For the text-containing cell, return its midpoint in [x, y] coordinate format. 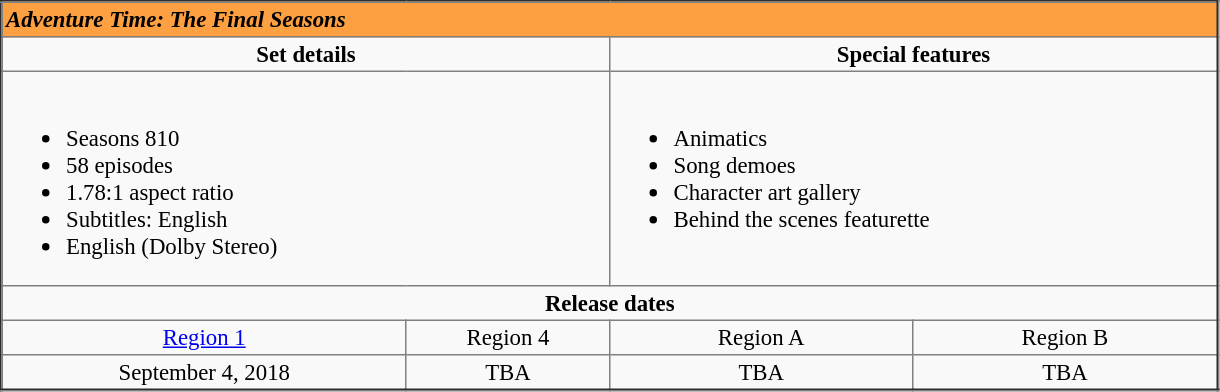
Release dates [610, 303]
Special features [914, 54]
Region A [762, 338]
Region 4 [508, 338]
Region B [1066, 338]
Seasons 81058 episodes1.78:1 aspect ratioSubtitles: EnglishEnglish (Dolby Stereo) [306, 178]
AnimaticsSong demoesCharacter art galleryBehind the scenes featurette [914, 178]
Set details [306, 54]
Adventure Time: The Final Seasons [610, 20]
September 4, 2018 [204, 372]
Region 1 [204, 338]
